Return the [X, Y] coordinate for the center point of the cell that contains the specified text.  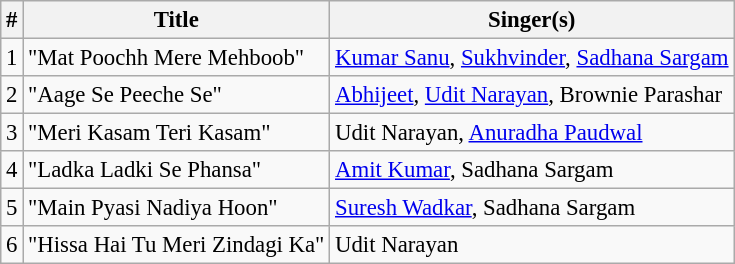
Udit Narayan [532, 245]
"Main Pyasi Nadiya Hoon" [176, 208]
Amit Kumar, Sadhana Sargam [532, 170]
"Hissa Hai Tu Meri Zindagi Ka" [176, 245]
1 [12, 58]
4 [12, 170]
"Ladka Ladki Se Phansa" [176, 170]
Singer(s) [532, 20]
Kumar Sanu, Sukhvinder, Sadhana Sargam [532, 58]
5 [12, 208]
6 [12, 245]
Title [176, 20]
3 [12, 133]
2 [12, 95]
Udit Narayan, Anuradha Paudwal [532, 133]
"Meri Kasam Teri Kasam" [176, 133]
Abhijeet, Udit Narayan, Brownie Parashar [532, 95]
"Aage Se Peeche Se" [176, 95]
"Mat Poochh Mere Mehboob" [176, 58]
# [12, 20]
Suresh Wadkar, Sadhana Sargam [532, 208]
